Extract the [X, Y] coordinate from the center of the cell holding the provided text.  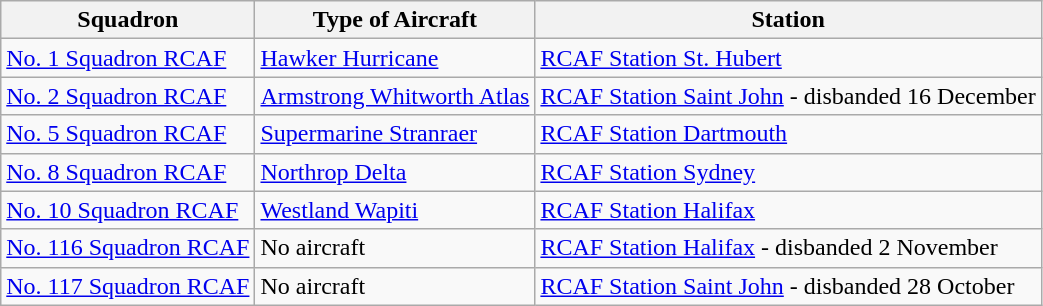
No. 1 Squadron RCAF [128, 58]
No. 8 Squadron RCAF [128, 172]
Armstrong Whitworth Atlas [395, 96]
RCAF Station Halifax [788, 210]
Supermarine Stranraer [395, 134]
RCAF Station Saint John - disbanded 28 October [788, 286]
Northrop Delta [395, 172]
RCAF Station Saint John - disbanded 16 December [788, 96]
No. 5 Squadron RCAF [128, 134]
Hawker Hurricane [395, 58]
Station [788, 20]
RCAF Station St. Hubert [788, 58]
RCAF Station Dartmouth [788, 134]
Westland Wapiti [395, 210]
RCAF Station Sydney [788, 172]
Type of Aircraft [395, 20]
Squadron [128, 20]
RCAF Station Halifax - disbanded 2 November [788, 248]
No. 2 Squadron RCAF [128, 96]
No. 117 Squadron RCAF [128, 286]
No. 116 Squadron RCAF [128, 248]
No. 10 Squadron RCAF [128, 210]
